Search for the cell housing the specified text and yield its (x, y) center coordinate. 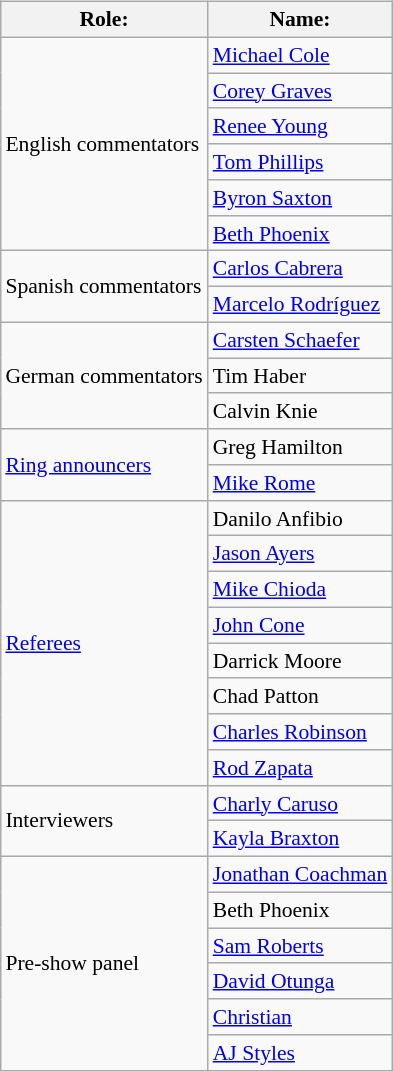
Charles Robinson (300, 732)
Corey Graves (300, 91)
Pre-show panel (104, 964)
Role: (104, 20)
Name: (300, 20)
Sam Roberts (300, 946)
Kayla Braxton (300, 839)
Renee Young (300, 126)
Greg Hamilton (300, 447)
Referees (104, 642)
Michael Cole (300, 55)
Ring announcers (104, 464)
John Cone (300, 625)
Marcelo Rodríguez (300, 305)
Interviewers (104, 820)
Danilo Anfibio (300, 518)
Calvin Knie (300, 411)
Chad Patton (300, 696)
Mike Chioda (300, 590)
Tom Phillips (300, 162)
Byron Saxton (300, 198)
Jonathan Coachman (300, 875)
Rod Zapata (300, 768)
Tim Haber (300, 376)
German commentators (104, 376)
Christian (300, 1017)
Carlos Cabrera (300, 269)
Charly Caruso (300, 803)
Mike Rome (300, 483)
Jason Ayers (300, 554)
English commentators (104, 144)
Carsten Schaefer (300, 340)
David Otunga (300, 981)
AJ Styles (300, 1053)
Darrick Moore (300, 661)
Spanish commentators (104, 286)
